Pinpoint the cell where the given text exists, returning its [x, y] midpoint coordinate. 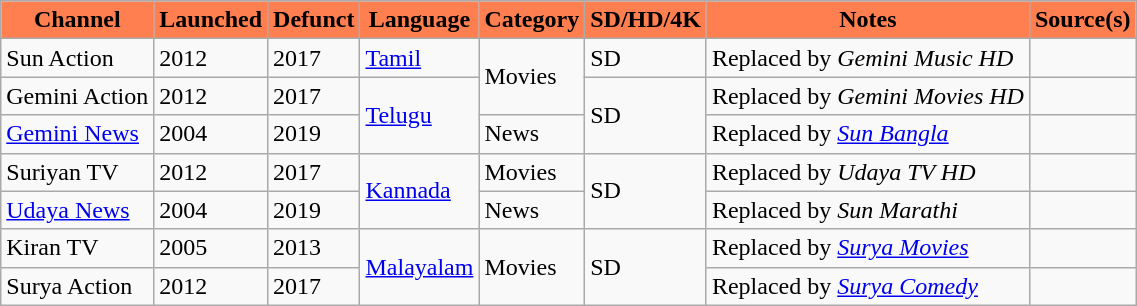
Replaced by Surya Comedy [868, 286]
Language [420, 20]
Malayalam [420, 267]
Replaced by Surya Movies [868, 248]
Telugu [420, 115]
Replaced by Gemini Movies HD [868, 96]
Channel [78, 20]
Gemini News [78, 134]
2013 [314, 248]
Notes [868, 20]
Replaced by Sun Marathi [868, 210]
Surya Action [78, 286]
Kiran TV [78, 248]
Gemini Action [78, 96]
Udaya News [78, 210]
Category [532, 20]
Tamil [420, 58]
Kannada [420, 191]
2005 [211, 248]
Replaced by Udaya TV HD [868, 172]
Sun Action [78, 58]
Replaced by Gemini Music HD [868, 58]
SD/HD/4K [646, 20]
Suriyan TV [78, 172]
Launched [211, 20]
Replaced by Sun Bangla [868, 134]
Source(s) [1082, 20]
Defunct [314, 20]
